Determine the (x, y) coordinate at the center of the cell enclosing the given text.  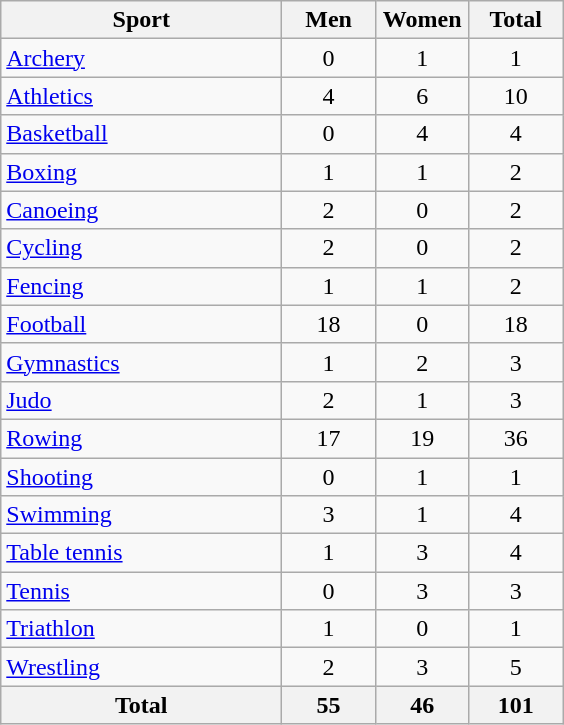
Women (422, 20)
Shooting (142, 477)
Football (142, 324)
Gymnastics (142, 362)
6 (422, 96)
46 (422, 705)
Canoeing (142, 210)
Rowing (142, 438)
36 (516, 438)
Swimming (142, 515)
10 (516, 96)
55 (329, 705)
17 (329, 438)
19 (422, 438)
Athletics (142, 96)
Table tennis (142, 553)
5 (516, 667)
Triathlon (142, 629)
Cycling (142, 248)
Fencing (142, 286)
Men (329, 20)
Judo (142, 400)
Wrestling (142, 667)
Tennis (142, 591)
Boxing (142, 172)
Archery (142, 58)
Sport (142, 20)
101 (516, 705)
Basketball (142, 134)
